Find where the given text appears and provide that cell's center as [X, Y] coordinate. 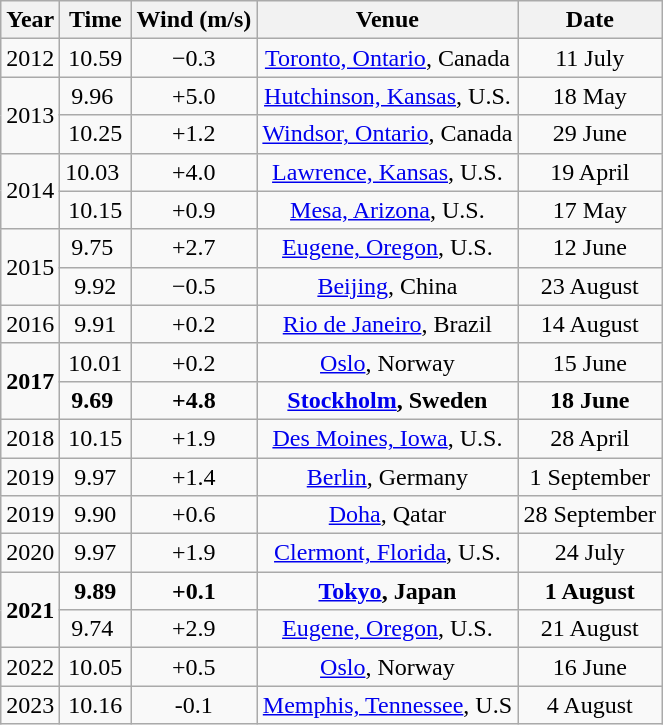
+1.2 [194, 134]
2023 [30, 705]
1 August [590, 591]
2015 [30, 267]
10.05 [96, 667]
12 June [590, 248]
Rio de Janeiro, Brazil [388, 324]
9.91 [96, 324]
−0.5 [194, 286]
9.89 [96, 591]
10.01 [96, 362]
19 April [590, 172]
+4.0 [194, 172]
18 May [590, 96]
Des Moines, Iowa, U.S. [388, 438]
9.90 [96, 515]
Clermont, Florida, U.S. [388, 553]
Year [30, 20]
Windsor, Ontario, Canada [388, 134]
2014 [30, 191]
2017 [30, 381]
+1.4 [194, 477]
Wind (m/s) [194, 20]
23 August [590, 286]
28 September [590, 515]
Doha, Qatar [388, 515]
+0.5 [194, 667]
10.03 [96, 172]
2020 [30, 553]
Memphis, Tennessee, U.S [388, 705]
Venue [388, 20]
9.74 [96, 629]
28 April [590, 438]
11 July [590, 58]
10.25 [96, 134]
10.59 [96, 58]
+0.9 [194, 210]
2022 [30, 667]
Toronto, Ontario, Canada [388, 58]
+2.7 [194, 248]
2021 [30, 610]
Hutchinson, Kansas, U.S. [388, 96]
4 August [590, 705]
-0.1 [194, 705]
2018 [30, 438]
Date [590, 20]
14 August [590, 324]
9.69 [96, 400]
+0.1 [194, 591]
9.92 [96, 286]
+4.8 [194, 400]
+0.6 [194, 515]
Lawrence, Kansas, U.S. [388, 172]
Mesa, Arizona, U.S. [388, 210]
29 June [590, 134]
+5.0 [194, 96]
2016 [30, 324]
10.16 [96, 705]
Berlin, Germany [388, 477]
2013 [30, 115]
16 June [590, 667]
17 May [590, 210]
18 June [590, 400]
21 August [590, 629]
−0.3 [194, 58]
Beijing, China [388, 286]
Tokyo, Japan [388, 591]
9.96 [96, 96]
1 September [590, 477]
+2.9 [194, 629]
Time [96, 20]
15 June [590, 362]
9.75 [96, 248]
24 July [590, 553]
2012 [30, 58]
Stockholm, Sweden [388, 400]
